Detect which cell encompasses the target text, then output its [X, Y] center coordinate. 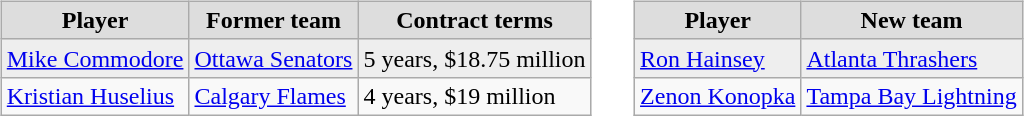
Ron Hainsey [718, 58]
Atlanta Thrashers [912, 58]
4 years, $19 million [474, 96]
Former team [274, 20]
Contract terms [474, 20]
Tampa Bay Lightning [912, 96]
5 years, $18.75 million [474, 58]
Calgary Flames [274, 96]
New team [912, 20]
Mike Commodore [95, 58]
Kristian Huselius [95, 96]
Ottawa Senators [274, 58]
Zenon Konopka [718, 96]
